Locate the cell with the specified text and output its (x, y) center coordinate. 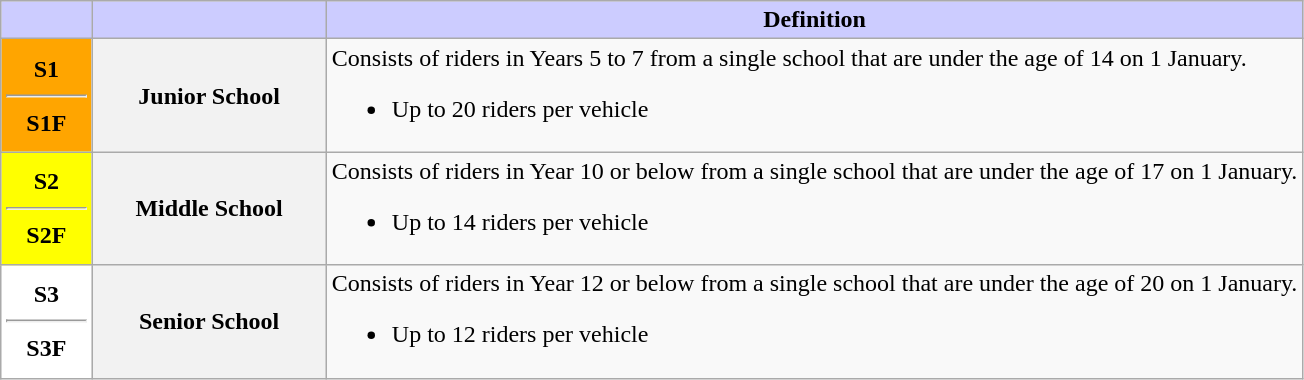
S3S3F (46, 322)
Senior School (209, 322)
Definition (814, 20)
Middle School (209, 208)
Consists of riders in Years 5 to 7 from a single school that are under the age of 14 on 1 January.Up to 20 riders per vehicle (814, 96)
S1S1F (46, 96)
S2S2F (46, 208)
Junior School (209, 96)
Consists of riders in Year 12 or below from a single school that are under the age of 20 on 1 January.Up to 12 riders per vehicle (814, 322)
Consists of riders in Year 10 or below from a single school that are under the age of 17 on 1 January.Up to 14 riders per vehicle (814, 208)
